Find where the given text appears and provide that cell's center as (X, Y) coordinate. 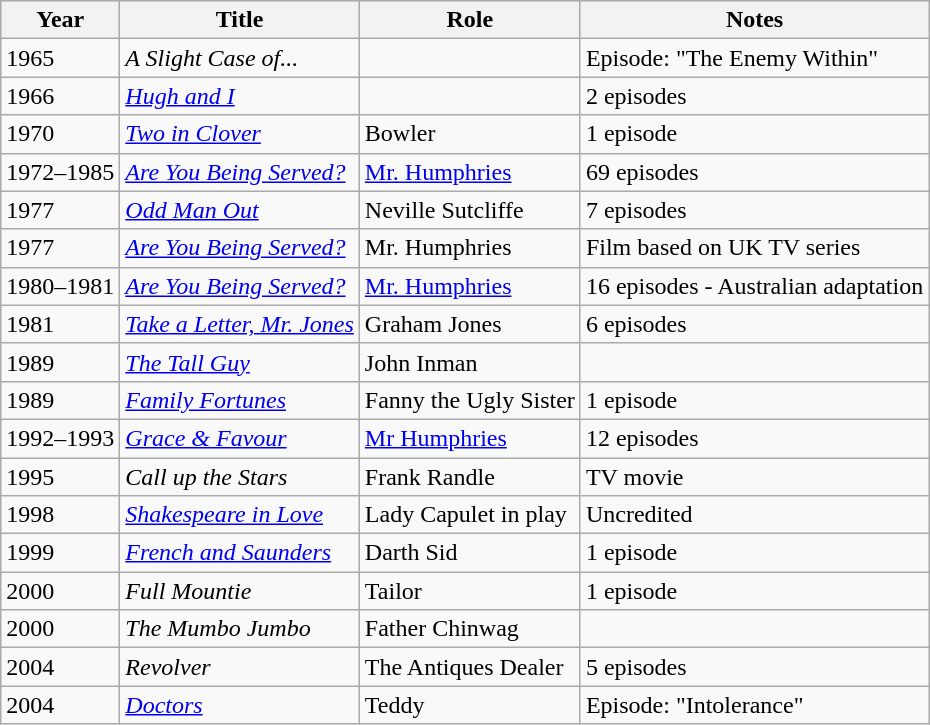
1995 (60, 477)
5 episodes (754, 667)
Hugh and I (240, 96)
Doctors (240, 705)
Family Fortunes (240, 400)
Notes (754, 20)
Full Mountie (240, 591)
The Tall Guy (240, 362)
Year (60, 20)
16 episodes - Australian adaptation (754, 286)
Father Chinwag (470, 629)
Darth Sid (470, 553)
1965 (60, 58)
12 episodes (754, 438)
A Slight Case of... (240, 58)
7 episodes (754, 210)
Episode: "The Enemy Within" (754, 58)
1998 (60, 515)
Take a Letter, Mr. Jones (240, 324)
Frank Randle (470, 477)
1980–1981 (60, 286)
Uncredited (754, 515)
TV movie (754, 477)
Fanny the Ugly Sister (470, 400)
1970 (60, 134)
Film based on UK TV series (754, 248)
Two in Clover (240, 134)
Call up the Stars (240, 477)
1966 (60, 96)
Neville Sutcliffe (470, 210)
Episode: "Intolerance" (754, 705)
John Inman (470, 362)
Grace & Favour (240, 438)
Title (240, 20)
69 episodes (754, 172)
The Antiques Dealer (470, 667)
Tailor (470, 591)
Revolver (240, 667)
1992–1993 (60, 438)
Lady Capulet in play (470, 515)
Role (470, 20)
1981 (60, 324)
Shakespeare in Love (240, 515)
1999 (60, 553)
Mr Humphries (470, 438)
Bowler (470, 134)
Odd Man Out (240, 210)
Teddy (470, 705)
1972–1985 (60, 172)
French and Saunders (240, 553)
Graham Jones (470, 324)
The Mumbo Jumbo (240, 629)
2 episodes (754, 96)
6 episodes (754, 324)
